Extract the [X, Y] coordinate from the center of the cell holding the provided text.  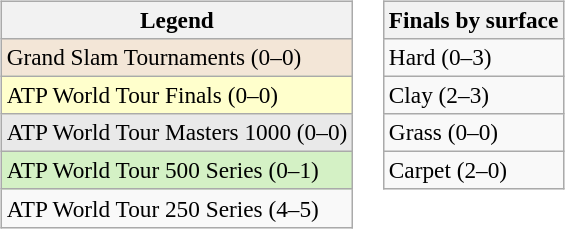
Finals by surface [473, 20]
Grass (0–0) [473, 133]
ATP World Tour 500 Series (0–1) [176, 171]
Carpet (2–0) [473, 171]
ATP World Tour Masters 1000 (0–0) [176, 133]
Clay (2–3) [473, 95]
Hard (0–3) [473, 57]
ATP World Tour 250 Series (4–5) [176, 208]
ATP World Tour Finals (0–0) [176, 95]
Grand Slam Tournaments (0–0) [176, 57]
Legend [176, 20]
